Provide the [x, y] coordinate of the cell's center where the given text is located.  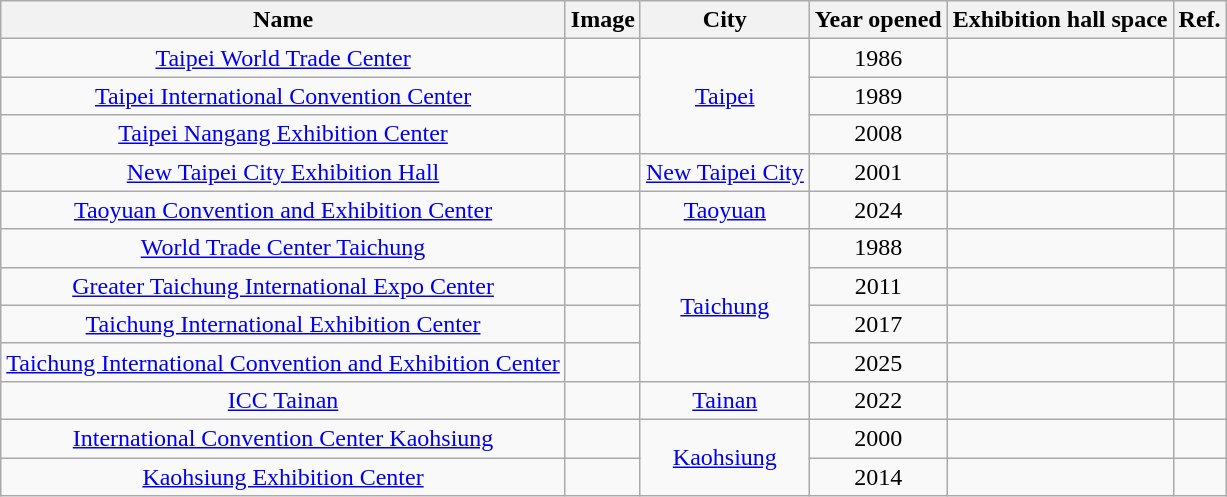
Greater Taichung International Expo Center [284, 286]
1989 [878, 96]
City [724, 20]
Exhibition hall space [1060, 20]
Ref. [1200, 20]
Tainan [724, 400]
2001 [878, 172]
New Taipei City [724, 172]
Image [602, 20]
Taichung [724, 305]
World Trade Center Taichung [284, 248]
Taipei World Trade Center [284, 58]
2025 [878, 362]
ICC Tainan [284, 400]
1988 [878, 248]
Name [284, 20]
2017 [878, 324]
2022 [878, 400]
Year opened [878, 20]
2000 [878, 438]
New Taipei City Exhibition Hall [284, 172]
International Convention Center Kaohsiung [284, 438]
2008 [878, 134]
Taipei International Convention Center [284, 96]
Taoyuan [724, 210]
Taichung International Convention and Exhibition Center [284, 362]
Taipei [724, 96]
2011 [878, 286]
Kaohsiung Exhibition Center [284, 477]
Taoyuan Convention and Exhibition Center [284, 210]
Kaohsiung [724, 457]
1986 [878, 58]
2014 [878, 477]
Taipei Nangang Exhibition Center [284, 134]
2024 [878, 210]
Taichung International Exhibition Center [284, 324]
